Extract the (x, y) coordinate from the center of the cell holding the provided text.  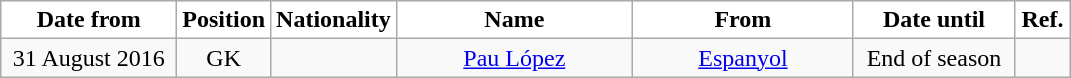
Position (224, 20)
End of season (934, 58)
31 August 2016 (89, 58)
Ref. (1042, 20)
From (742, 20)
Date until (934, 20)
Pau López (514, 58)
Nationality (334, 20)
Date from (89, 20)
GK (224, 58)
Espanyol (742, 58)
Name (514, 20)
